Find where the given text appears and provide that cell's center as (X, Y) coordinate. 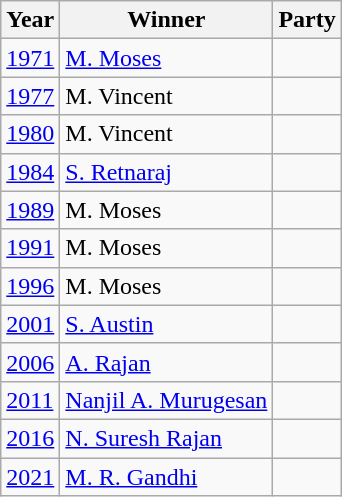
Winner (166, 20)
Party (307, 20)
2001 (30, 324)
2006 (30, 362)
1991 (30, 248)
2011 (30, 400)
M. R. Gandhi (166, 477)
S. Austin (166, 324)
1977 (30, 96)
1980 (30, 134)
1989 (30, 210)
2021 (30, 477)
1984 (30, 172)
N. Suresh Rajan (166, 438)
2016 (30, 438)
Year (30, 20)
A. Rajan (166, 362)
Nanjil A. Murugesan (166, 400)
S. Retnaraj (166, 172)
1971 (30, 58)
1996 (30, 286)
